For the text-containing cell, return its midpoint in [X, Y] coordinate format. 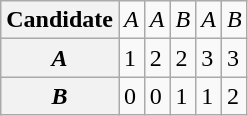
Candidate [60, 20]
